Find where the given text appears and provide that cell's center as (x, y) coordinate. 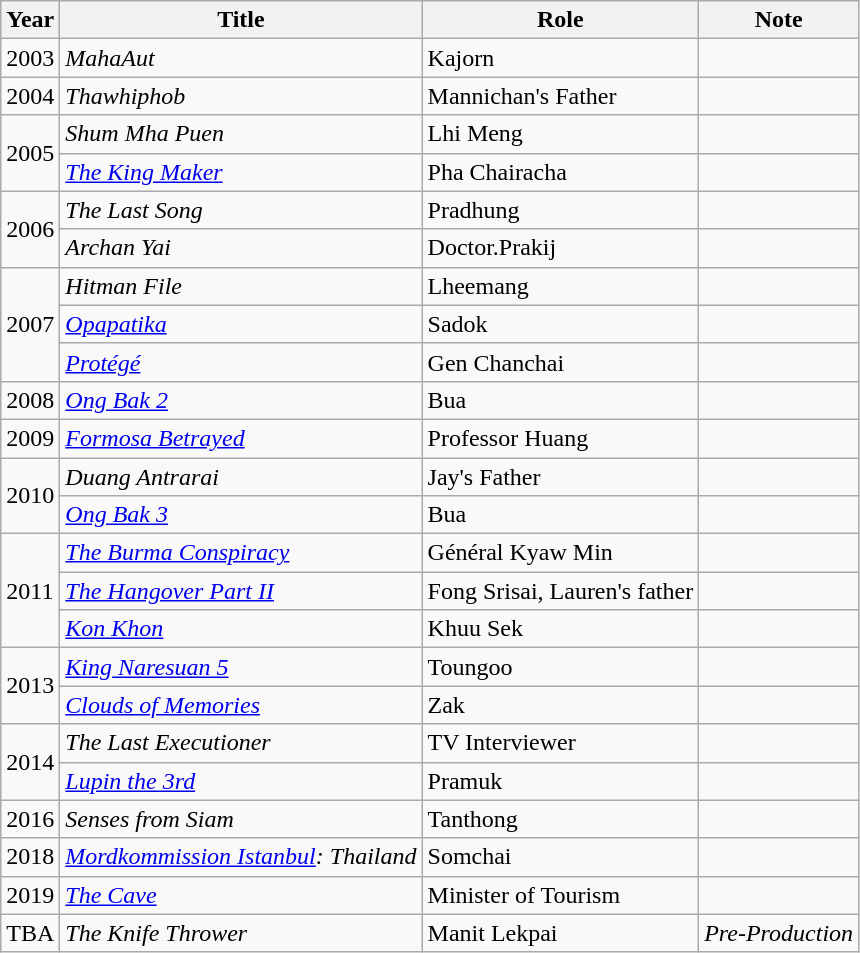
Mannichan's Father (560, 96)
The Burma Conspiracy (241, 553)
Mordkommission Istanbul: Thailand (241, 857)
Formosa Betrayed (241, 438)
Protégé (241, 362)
Manit Lekpai (560, 933)
Pradhung (560, 210)
Shum Mha Puen (241, 134)
Zak (560, 705)
Year (30, 20)
2016 (30, 819)
2003 (30, 58)
Gen Chanchai (560, 362)
Thawhiphob (241, 96)
Doctor.Prakij (560, 248)
Jay's Father (560, 477)
Somchai (560, 857)
The Hangover Part II (241, 591)
Note (779, 20)
Toungoo (560, 667)
Lhi Meng (560, 134)
Pramuk (560, 781)
Kajorn (560, 58)
Title (241, 20)
TV Interviewer (560, 743)
Pha Chairacha (560, 172)
The Last Executioner (241, 743)
TBA (30, 933)
2009 (30, 438)
2019 (30, 895)
Professor Huang (560, 438)
2011 (30, 591)
2018 (30, 857)
The Cave (241, 895)
Général Kyaw Min (560, 553)
2007 (30, 324)
Opapatika (241, 324)
Lupin the 3rd (241, 781)
2013 (30, 686)
Ong Bak 2 (241, 400)
Kon Khon (241, 629)
2014 (30, 762)
Clouds of Memories (241, 705)
The King Maker (241, 172)
2008 (30, 400)
King Naresuan 5 (241, 667)
Hitman File (241, 286)
Fong Srisai, Lauren's father (560, 591)
Duang Antrarai (241, 477)
2005 (30, 153)
Archan Yai (241, 248)
The Last Song (241, 210)
Minister of Tourism (560, 895)
Role (560, 20)
Lheemang (560, 286)
Ong Bak 3 (241, 515)
Tanthong (560, 819)
MahaAut (241, 58)
Pre-Production (779, 933)
2004 (30, 96)
2006 (30, 229)
Khuu Sek (560, 629)
Senses from Siam (241, 819)
Sadok (560, 324)
2010 (30, 496)
The Knife Thrower (241, 933)
